Detect which cell encompasses the target text, then output its [x, y] center coordinate. 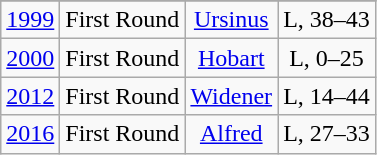
L, 0–25 [327, 58]
Alfred [232, 134]
1999 [30, 20]
2016 [30, 134]
Hobart [232, 58]
L, 14–44 [327, 96]
L, 27–33 [327, 134]
2000 [30, 58]
Ursinus [232, 20]
L, 38–43 [327, 20]
2012 [30, 96]
Widener [232, 96]
